Output the (X, Y) coordinate of the center of the cell containing the given text.  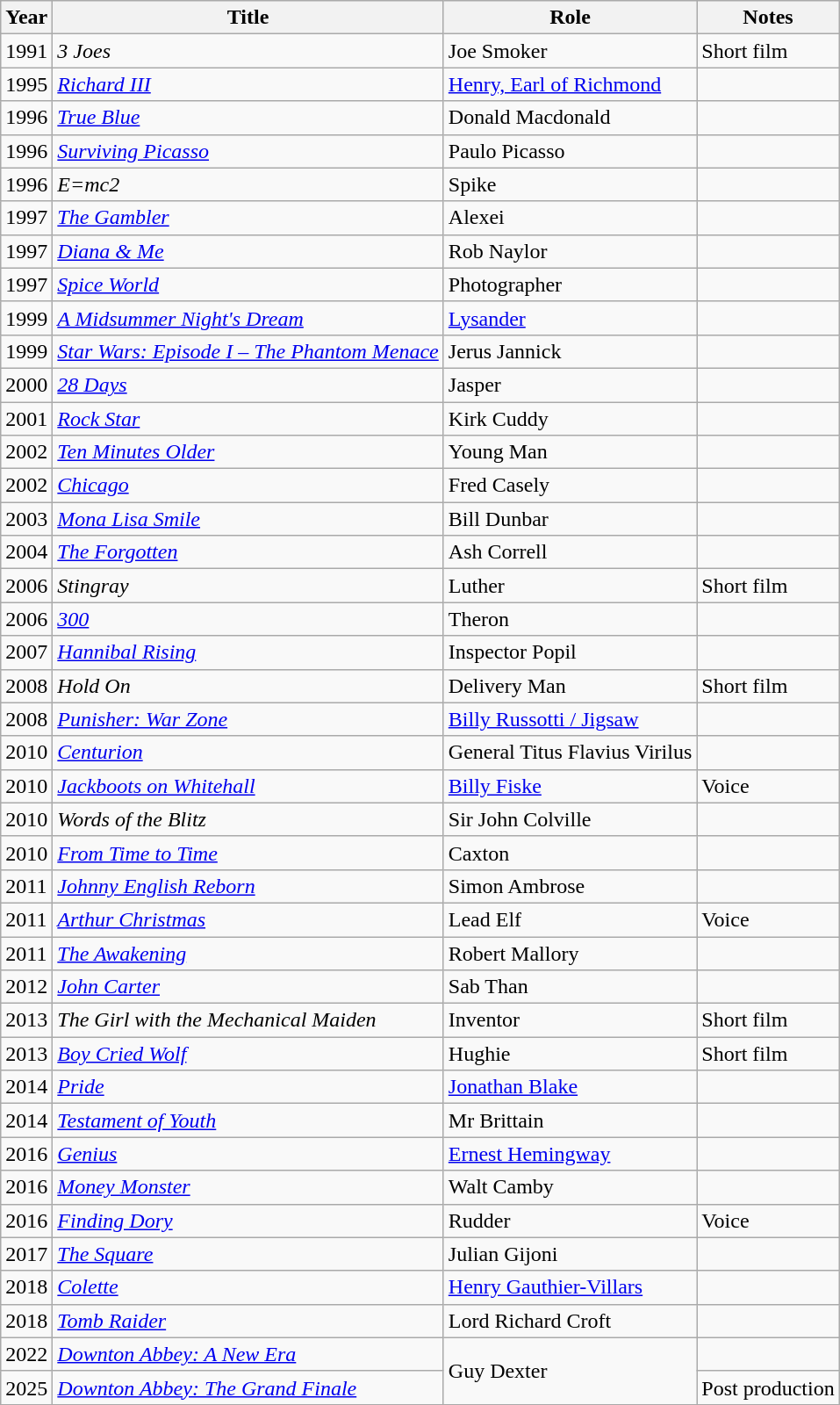
2004 (26, 552)
Fred Casely (571, 486)
Mr Brittain (571, 1120)
Richard III (248, 84)
Rock Star (248, 419)
Role (571, 18)
Title (248, 18)
Jerus Jannick (571, 351)
Billy Fiske (571, 786)
2017 (26, 1254)
Jonathan Blake (571, 1087)
Guy Dexter (571, 1371)
Jasper (571, 385)
True Blue (248, 118)
Stingray (248, 586)
Finding Dory (248, 1221)
2025 (26, 1387)
Testament of Youth (248, 1120)
2012 (26, 987)
2007 (26, 652)
Pride (248, 1087)
Jackboots on Whitehall (248, 786)
Donald Macdonald (571, 118)
28 Days (248, 385)
Joe Smoker (571, 51)
Alexei (571, 218)
Hold On (248, 686)
Caxton (571, 853)
Genius (248, 1154)
From Time to Time (248, 853)
E=mc2 (248, 184)
Inspector Popil (571, 652)
Johnny English Reborn (248, 886)
Photographer (571, 285)
Delivery Man (571, 686)
Mona Lisa Smile (248, 519)
Lord Richard Croft (571, 1321)
Boy Cried Wolf (248, 1054)
The Awakening (248, 953)
Ash Correll (571, 552)
The Girl with the Mechanical Maiden (248, 1020)
Rob Naylor (571, 251)
Chicago (248, 486)
Walt Camby (571, 1187)
Kirk Cuddy (571, 419)
Lead Elf (571, 919)
Downton Abbey: A New Era (248, 1354)
The Gambler (248, 218)
Star Wars: Episode I – The Phantom Menace (248, 351)
Spike (571, 184)
Downton Abbey: The Grand Finale (248, 1387)
Julian Gijoni (571, 1254)
Paulo Picasso (571, 151)
2003 (26, 519)
Rudder (571, 1221)
Hannibal Rising (248, 652)
Simon Ambrose (571, 886)
Hughie (571, 1054)
Sir John Colville (571, 819)
Surviving Picasso (248, 151)
John Carter (248, 987)
3 Joes (248, 51)
2000 (26, 385)
Inventor (571, 1020)
Lysander (571, 318)
Henry Gauthier-Villars (571, 1287)
Billy Russotti / Jigsaw (571, 719)
Post production (768, 1387)
Words of the Blitz (248, 819)
2001 (26, 419)
Ten Minutes Older (248, 452)
The Square (248, 1254)
Diana & Me (248, 251)
A Midsummer Night's Dream (248, 318)
Centurion (248, 753)
Henry, Earl of Richmond (571, 84)
Arthur Christmas (248, 919)
Robert Mallory (571, 953)
2022 (26, 1354)
Money Monster (248, 1187)
Ernest Hemingway (571, 1154)
Theron (571, 619)
Colette (248, 1287)
Punisher: War Zone (248, 719)
Sab Than (571, 987)
Bill Dunbar (571, 519)
1991 (26, 51)
The Forgotten (248, 552)
General Titus Flavius Virilus (571, 753)
Luther (571, 586)
Young Man (571, 452)
Tomb Raider (248, 1321)
Notes (768, 18)
300 (248, 619)
1995 (26, 84)
Year (26, 18)
Spice World (248, 285)
